Determine the [x, y] coordinate at the center of the cell enclosing the given text.  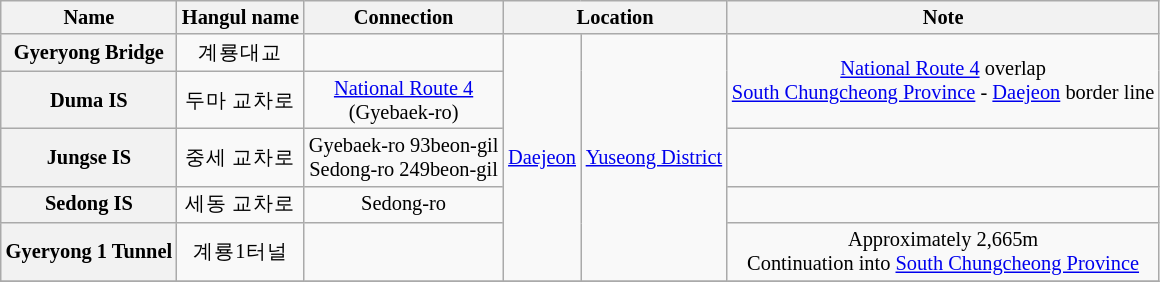
Hangul name [240, 17]
National Route 4(Gyebaek-ro) [404, 100]
Connection [404, 17]
계룡대교 [240, 52]
Duma IS [89, 100]
Gyeryong 1 Tunnel [89, 252]
Jungse IS [89, 157]
Name [89, 17]
Sedong-ro [404, 204]
Sedong IS [89, 204]
중세 교차로 [240, 157]
계룡1터널 [240, 252]
Gyeryong Bridge [89, 52]
Yuseong District [654, 157]
Location [615, 17]
Note [943, 17]
Gyebaek-ro 93beon-gilSedong-ro 249beon-gil [404, 157]
세동 교차로 [240, 204]
National Route 4 overlapSouth Chungcheong Province - Daejeon border line [943, 81]
두마 교차로 [240, 100]
Daejeon [542, 157]
Approximately 2,665mContinuation into South Chungcheong Province [943, 252]
